Detect which cell encompasses the target text, then output its (x, y) center coordinate. 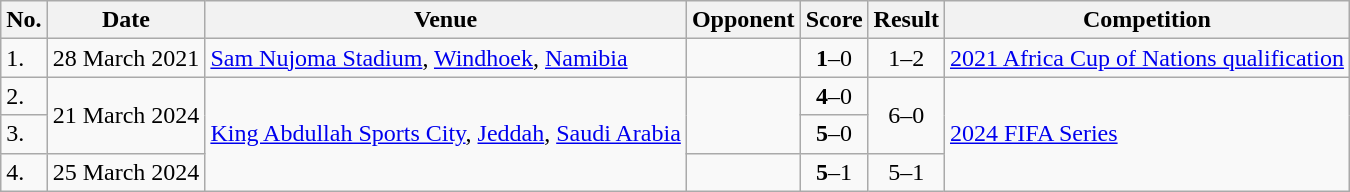
5–0 (834, 134)
28 March 2021 (126, 58)
1–2 (906, 58)
Opponent (743, 20)
Venue (446, 20)
Sam Nujoma Stadium, Windhoek, Namibia (446, 58)
21 March 2024 (126, 115)
King Abdullah Sports City, Jeddah, Saudi Arabia (446, 134)
1–0 (834, 58)
Competition (1146, 20)
Date (126, 20)
4–0 (834, 96)
No. (24, 20)
Score (834, 20)
2021 Africa Cup of Nations qualification (1146, 58)
3. (24, 134)
2. (24, 96)
25 March 2024 (126, 172)
6–0 (906, 115)
1. (24, 58)
Result (906, 20)
2024 FIFA Series (1146, 134)
4. (24, 172)
